Locate the cell with the specified text and output its [X, Y] center coordinate. 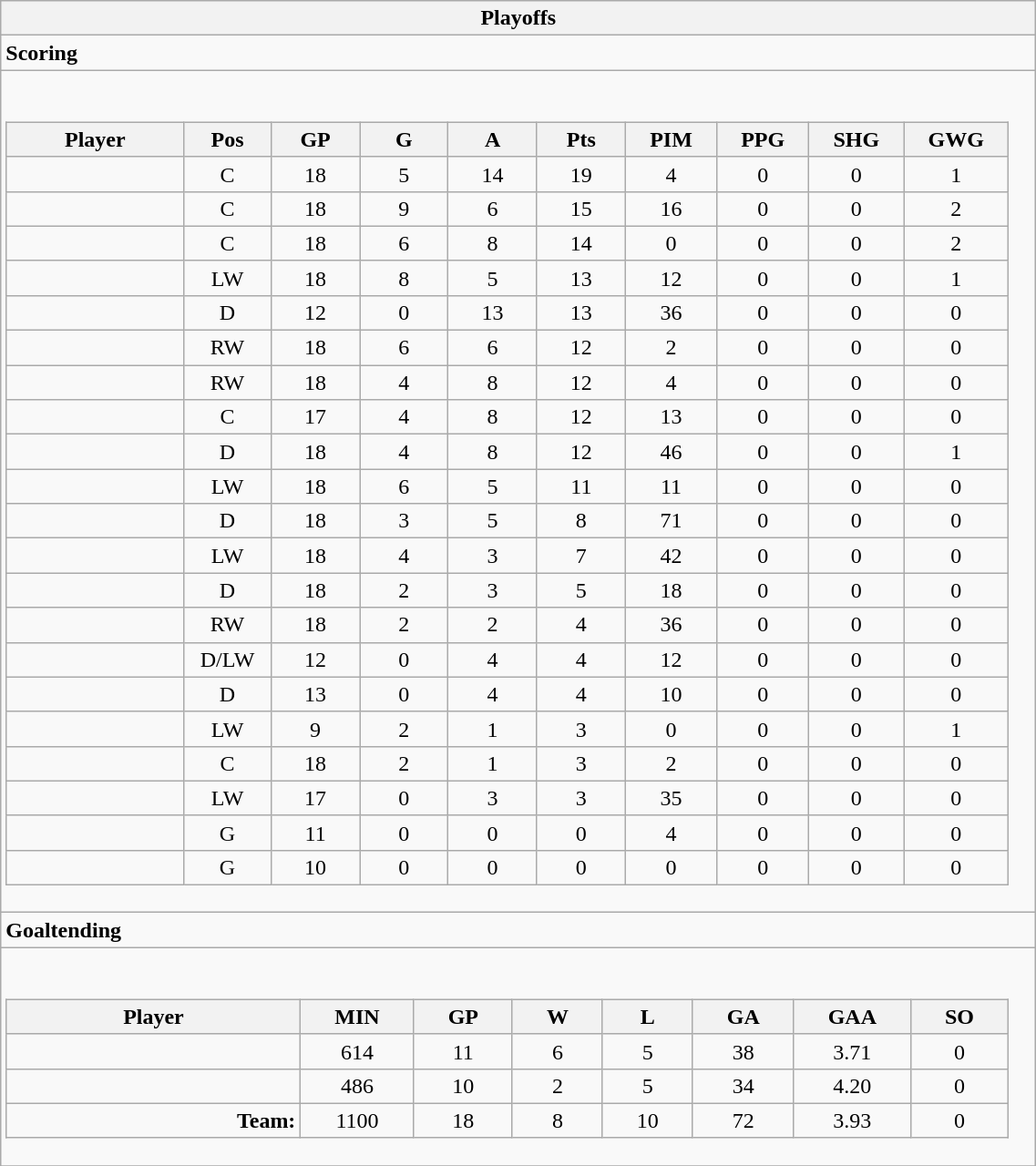
1100 [357, 1120]
Player MIN GP W L GA GAA SO 614 11 6 5 38 3.71 0 486 10 2 5 34 4.20 0 Team: 1100 18 8 10 72 3.93 0 [518, 1057]
15 [581, 209]
16 [671, 209]
GA [744, 1017]
PPG [762, 139]
Pos [228, 139]
35 [671, 798]
Playoffs [518, 18]
PIM [671, 139]
3.93 [852, 1120]
GAA [852, 1017]
19 [581, 174]
38 [744, 1051]
SO [959, 1017]
614 [357, 1051]
72 [744, 1120]
46 [671, 452]
GWG [957, 139]
Pts [581, 139]
Scoring [518, 53]
7 [581, 556]
486 [357, 1086]
L [647, 1017]
W [558, 1017]
71 [671, 521]
3.71 [852, 1051]
4.20 [852, 1086]
SHG [856, 139]
42 [671, 556]
A [492, 139]
MIN [357, 1017]
Team: [153, 1120]
34 [744, 1086]
Goaltending [518, 930]
D/LW [228, 660]
